Return the (x, y) coordinate for the center point of the cell that contains the specified text.  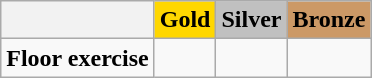
Gold (185, 20)
Floor exercise (78, 58)
Bronze (329, 20)
Silver (252, 20)
